Capture the cell that displays the provided text and extract its (X, Y) central coordinate. 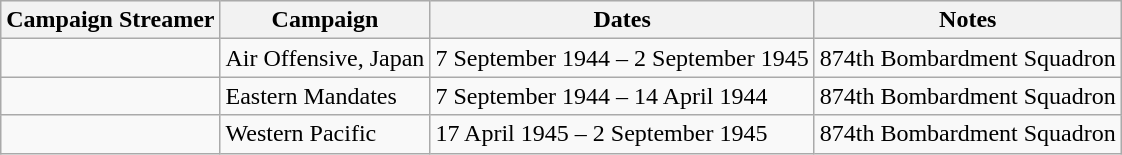
Western Pacific (325, 134)
Campaign (325, 20)
Eastern Mandates (325, 96)
Notes (968, 20)
Campaign Streamer (110, 20)
7 September 1944 – 14 April 1944 (622, 96)
17 April 1945 – 2 September 1945 (622, 134)
Dates (622, 20)
Air Offensive, Japan (325, 58)
7 September 1944 – 2 September 1945 (622, 58)
